Return [x, y] of the center of cell containing provided text 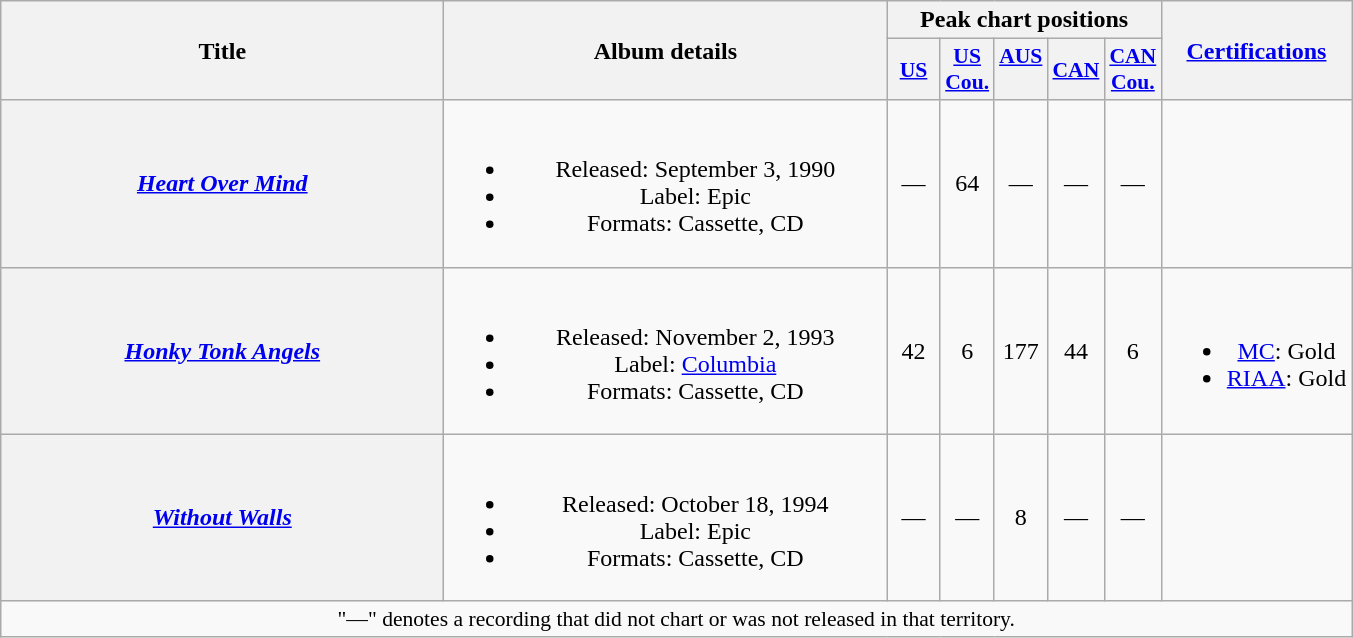
CANCou. [1132, 70]
Peak chart positions [1024, 20]
Without Walls [222, 518]
CAN [1076, 70]
MC: GoldRIAA: Gold [1256, 350]
8 [1020, 518]
AUS [1020, 70]
Released: September 3, 1990Label: EpicFormats: Cassette, CD [666, 184]
177 [1020, 350]
44 [1076, 350]
USCou. [967, 70]
64 [967, 184]
Released: November 2, 1993Label: ColumbiaFormats: Cassette, CD [666, 350]
Honky Tonk Angels [222, 350]
"—" denotes a recording that did not chart or was not released in that territory. [676, 619]
US [914, 70]
42 [914, 350]
Heart Over Mind [222, 184]
Title [222, 50]
Certifications [1256, 50]
Released: October 18, 1994Label: EpicFormats: Cassette, CD [666, 518]
Album details [666, 50]
